Search for the cell housing the specified text and yield its (x, y) center coordinate. 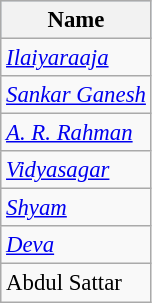
Sankar Ganesh (76, 95)
Shyam (76, 208)
Name (76, 20)
Vidyasagar (76, 170)
Deva (76, 245)
Abdul Sattar (76, 283)
Ilaiyaraaja (76, 58)
A. R. Rahman (76, 133)
